Identify which cell holds the provided text, then report its [X, Y] central coordinate. 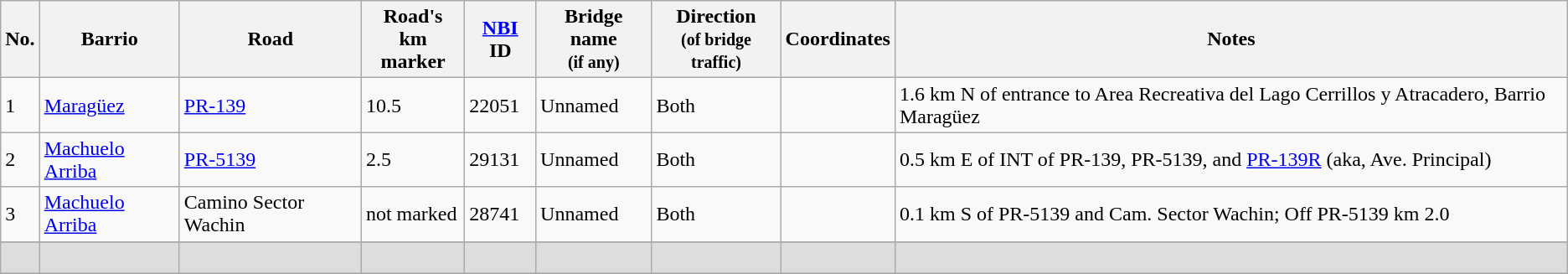
No. [20, 39]
PR-139 [270, 106]
NBI ID [501, 39]
0.1 km S of PR-5139 and Cam. Sector Wachin; Off PR-5139 km 2.0 [1231, 215]
Maragüez [109, 106]
Road'skm marker [412, 39]
Coordinates [838, 39]
PR-5139 [270, 159]
Bridge name (if any) [594, 39]
not marked [412, 215]
10.5 [412, 106]
1.6 km N of entrance to Area Recreativa del Lago Cerrillos y Atracadero, Barrio Maragüez [1231, 106]
Barrio [109, 39]
2 [20, 159]
1 [20, 106]
22051 [501, 106]
2.5 [412, 159]
Camino Sector Wachin [270, 215]
0.5 km E of INT of PR-139, PR-5139, and PR-139R (aka, Ave. Principal) [1231, 159]
28741 [501, 215]
Notes [1231, 39]
Direction (of bridge traffic) [716, 39]
3 [20, 215]
29131 [501, 159]
Road [270, 39]
